Find where the given text appears and provide that cell's center as [x, y] coordinate. 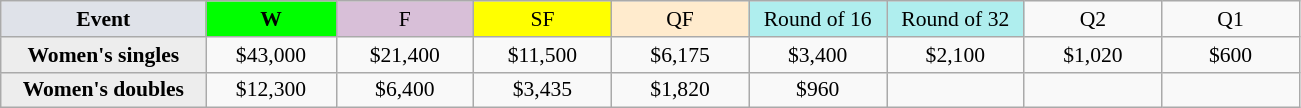
Women's singles [104, 55]
Q1 [1231, 19]
$3,435 [543, 90]
Women's doubles [104, 90]
Round of 16 [818, 19]
$3,400 [818, 55]
$600 [1231, 55]
Q2 [1093, 19]
$43,000 [271, 55]
$12,300 [271, 90]
$11,500 [543, 55]
$6,400 [405, 90]
$6,175 [680, 55]
QF [680, 19]
$960 [818, 90]
F [405, 19]
Event [104, 19]
$1,020 [1093, 55]
Round of 32 [955, 19]
$2,100 [955, 55]
$1,820 [680, 90]
SF [543, 19]
W [271, 19]
$21,400 [405, 55]
